Return (x, y) of the center of cell containing provided text 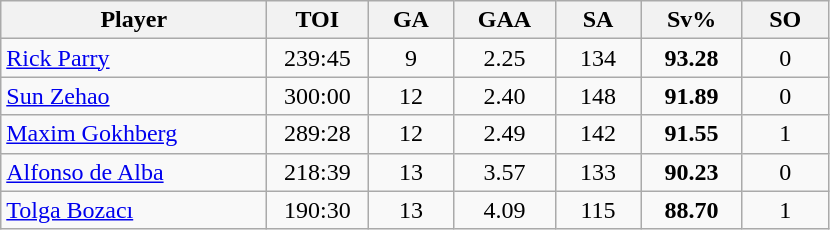
SO (785, 20)
2.25 (504, 58)
Rick Parry (134, 58)
190:30 (318, 210)
Sv% (692, 20)
Sun Zehao (134, 96)
2.40 (504, 96)
239:45 (318, 58)
142 (598, 134)
88.70 (692, 210)
91.55 (692, 134)
GA (411, 20)
90.23 (692, 172)
Alfonso de Alba (134, 172)
Tolga Bozacı (134, 210)
134 (598, 58)
289:28 (318, 134)
300:00 (318, 96)
GAA (504, 20)
SA (598, 20)
218:39 (318, 172)
9 (411, 58)
115 (598, 210)
3.57 (504, 172)
Maxim Gokhberg (134, 134)
133 (598, 172)
2.49 (504, 134)
91.89 (692, 96)
4.09 (504, 210)
Player (134, 20)
148 (598, 96)
TOI (318, 20)
93.28 (692, 58)
